For the text-containing cell, return its midpoint in [X, Y] coordinate format. 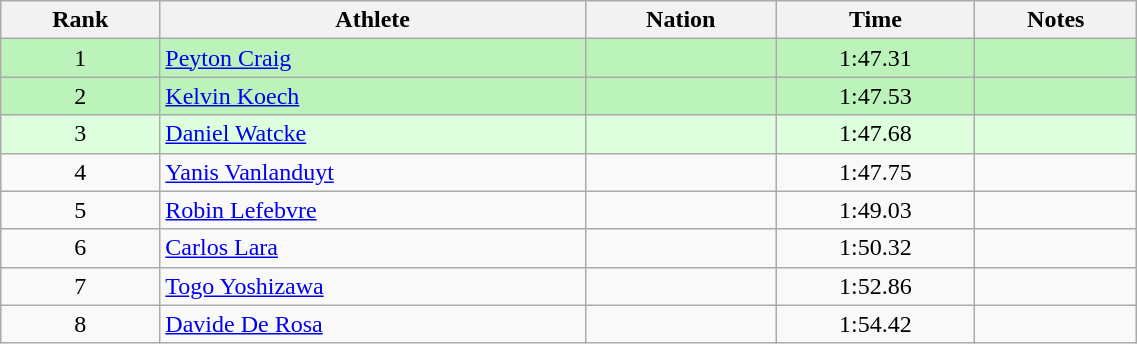
Notes [1056, 20]
3 [80, 134]
1:47.75 [876, 172]
Peyton Craig [373, 58]
8 [80, 324]
Yanis Vanlanduyt [373, 172]
Davide De Rosa [373, 324]
2 [80, 96]
Nation [680, 20]
7 [80, 286]
1:47.31 [876, 58]
Robin Lefebvre [373, 210]
1:54.42 [876, 324]
5 [80, 210]
Rank [80, 20]
Kelvin Koech [373, 96]
Carlos Lara [373, 248]
6 [80, 248]
4 [80, 172]
1 [80, 58]
1:52.86 [876, 286]
Time [876, 20]
1:47.68 [876, 134]
1:49.03 [876, 210]
Daniel Watcke [373, 134]
1:47.53 [876, 96]
Athlete [373, 20]
1:50.32 [876, 248]
Togo Yoshizawa [373, 286]
